Identify which cell holds the provided text, then report its [x, y] central coordinate. 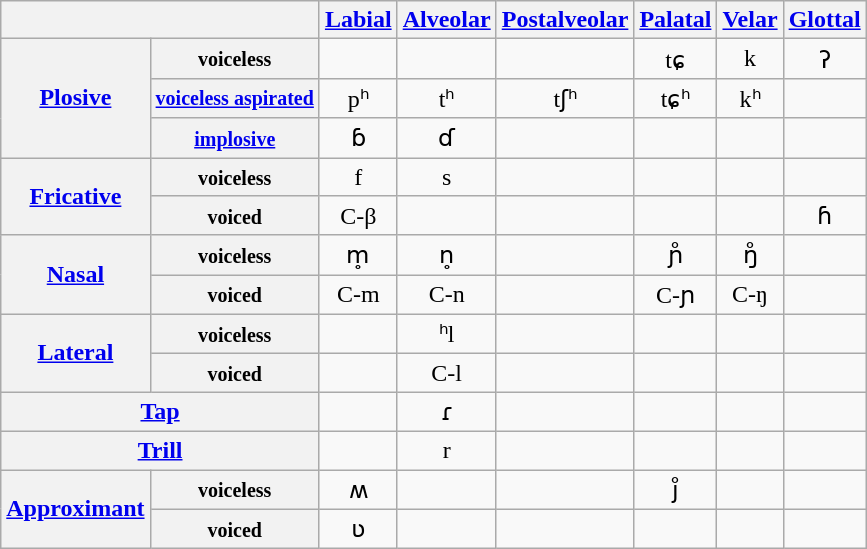
f [358, 177]
ɓ [358, 138]
C-m [358, 295]
C-β [358, 216]
ɦ [824, 216]
kʰ [750, 98]
Alveolar [446, 20]
tɕ [676, 59]
Postalveolar [565, 20]
ɾ [446, 412]
Tap [160, 412]
Lateral [76, 353]
C-ɲ [676, 295]
C-l [446, 373]
ŋ̊ [750, 255]
Approximant [76, 510]
Plosive [76, 98]
C-n [446, 295]
ʋ [358, 529]
tɕʰ [676, 98]
Nasal [76, 274]
ʔ [824, 59]
k [750, 59]
Palatal [676, 20]
ʍ [358, 490]
tʃʰ [565, 98]
ɲ̊ [676, 255]
Fricative [76, 197]
s [446, 177]
m̥ [358, 255]
ɗ [446, 138]
ȷ̊ [676, 490]
Glottal [824, 20]
pʰ [358, 98]
Labial [358, 20]
C-ŋ [750, 295]
n̥ [446, 255]
implosive [234, 138]
Velar [750, 20]
voiceless aspirated [234, 98]
Trill [160, 450]
r [446, 450]
ʰl [446, 334]
tʰ [446, 98]
